Scan for the cell matching the given text and deliver its [x, y] coordinate at center. 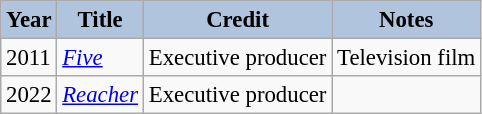
2022 [29, 95]
Five [100, 58]
Reacher [100, 95]
Title [100, 20]
Credit [237, 20]
Year [29, 20]
2011 [29, 58]
Notes [406, 20]
Television film [406, 58]
